Capture the cell that displays the provided text and extract its (x, y) central coordinate. 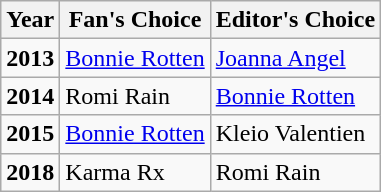
Joanna Angel (295, 58)
Karma Rx (135, 172)
Editor's Choice (295, 20)
2018 (30, 172)
Fan's Choice (135, 20)
Kleio Valentien (295, 134)
2013 (30, 58)
2015 (30, 134)
Year (30, 20)
2014 (30, 96)
